Identify which cell holds the provided text, then report its (X, Y) central coordinate. 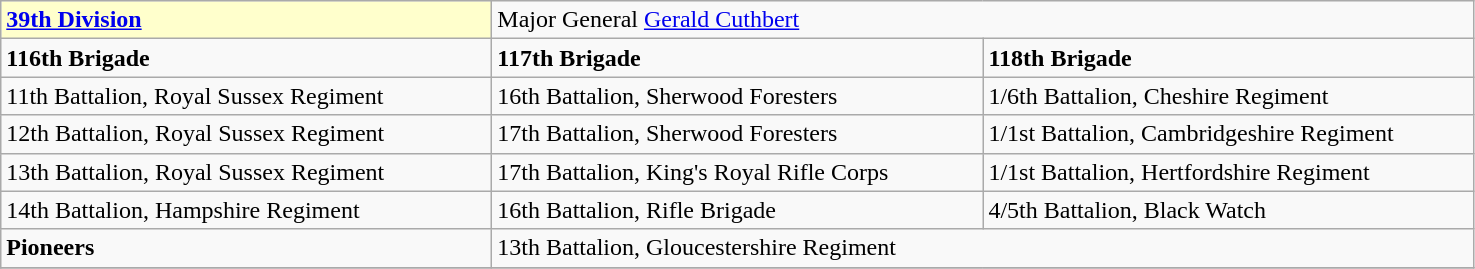
17th Battalion, King's Royal Rifle Corps (738, 172)
16th Battalion, Rifle Brigade (738, 210)
Pioneers (246, 248)
12th Battalion, Royal Sussex Regiment (246, 134)
17th Battalion, Sherwood Foresters (738, 134)
39th Division (246, 20)
1/1st Battalion, Cambridgeshire Regiment (1228, 134)
Major General Gerald Cuthbert (983, 20)
118th Brigade (1228, 58)
117th Brigade (738, 58)
13th Battalion, Royal Sussex Regiment (246, 172)
11th Battalion, Royal Sussex Regiment (246, 96)
16th Battalion, Sherwood Foresters (738, 96)
116th Brigade (246, 58)
4/5th Battalion, Black Watch (1228, 210)
1/1st Battalion, Hertfordshire Regiment (1228, 172)
1/6th Battalion, Cheshire Regiment (1228, 96)
14th Battalion, Hampshire Regiment (246, 210)
13th Battalion, Gloucestershire Regiment (983, 248)
